Pinpoint the cell where the given text exists, returning its (X, Y) midpoint coordinate. 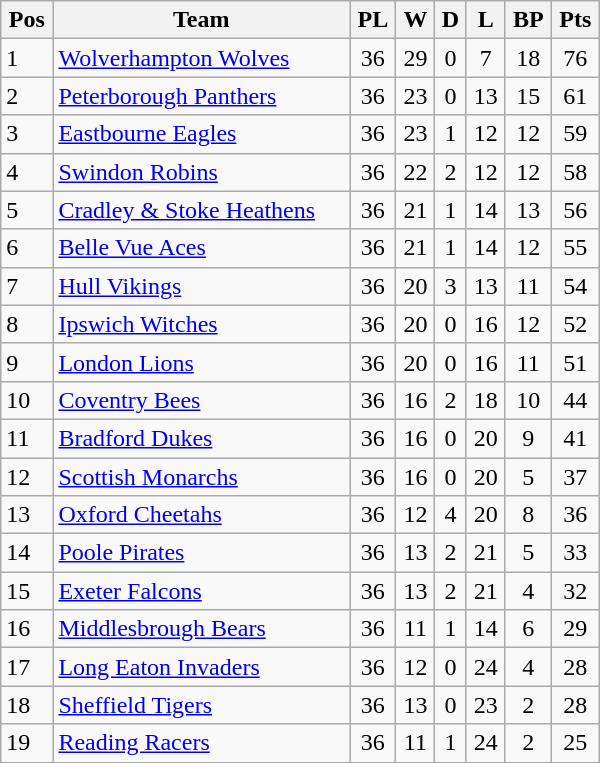
Scottish Monarchs (202, 477)
19 (27, 743)
L (486, 20)
D (450, 20)
55 (575, 248)
Oxford Cheetahs (202, 515)
Swindon Robins (202, 172)
Eastbourne Eagles (202, 134)
Pts (575, 20)
56 (575, 210)
44 (575, 400)
Hull Vikings (202, 286)
51 (575, 362)
33 (575, 553)
Middlesbrough Bears (202, 629)
61 (575, 96)
Sheffield Tigers (202, 705)
59 (575, 134)
52 (575, 324)
Belle Vue Aces (202, 248)
Cradley & Stoke Heathens (202, 210)
Bradford Dukes (202, 438)
58 (575, 172)
Coventry Bees (202, 400)
BP (528, 20)
Team (202, 20)
25 (575, 743)
Wolverhampton Wolves (202, 58)
Reading Racers (202, 743)
32 (575, 591)
Pos (27, 20)
41 (575, 438)
Ipswich Witches (202, 324)
Poole Pirates (202, 553)
Peterborough Panthers (202, 96)
Exeter Falcons (202, 591)
22 (416, 172)
PL (373, 20)
76 (575, 58)
W (416, 20)
37 (575, 477)
17 (27, 667)
54 (575, 286)
Long Eaton Invaders (202, 667)
London Lions (202, 362)
